Capture the cell that displays the provided text and extract its (X, Y) central coordinate. 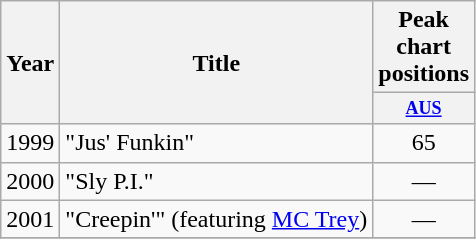
AUS (424, 108)
1999 (30, 143)
"Creepin'" (featuring MC Trey) (216, 219)
2000 (30, 181)
"Sly P.I." (216, 181)
2001 (30, 219)
"Jus' Funkin" (216, 143)
65 (424, 143)
Peak chart positions (424, 47)
Year (30, 62)
Title (216, 62)
